Find where the given text appears and provide that cell's center as (x, y) coordinate. 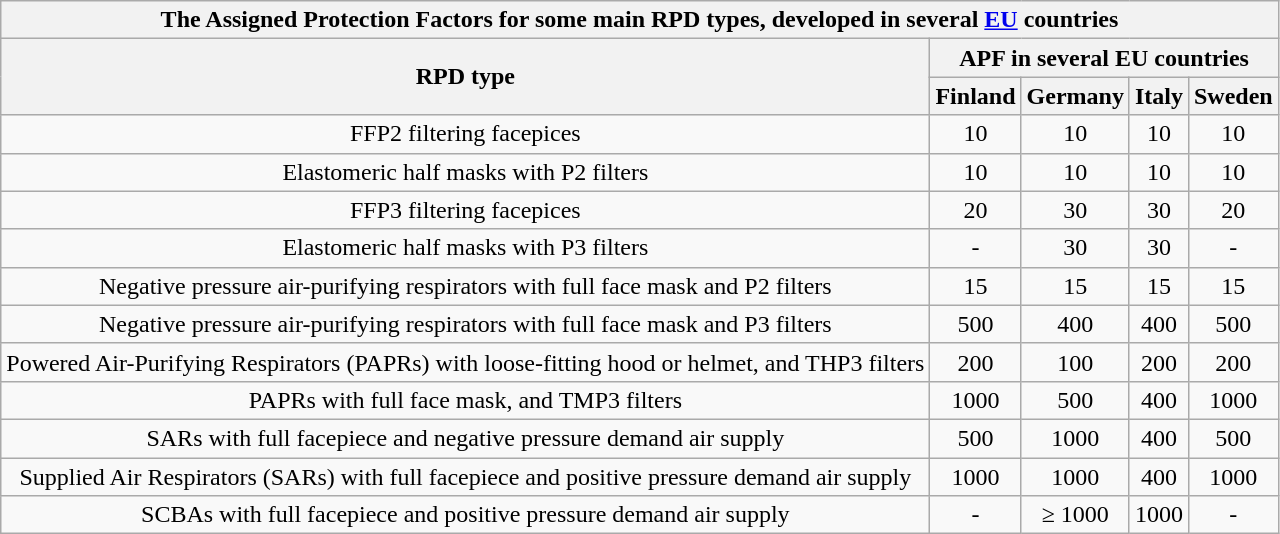
APF in several EU countries (1104, 58)
FFP2 filtering facepices (466, 134)
Italy (1158, 96)
Finland (976, 96)
100 (1075, 362)
RPD type (466, 77)
Germany (1075, 96)
SARs with full facepiece and negative pressure demand air supply (466, 438)
Powered Air-Purifying Respirators (PAPRs) with loose-fitting hood or helmet, and THP3 filters (466, 362)
Sweden (1233, 96)
FFP3 filtering facepices (466, 210)
Negative pressure air-purifying respirators with full face mask and P3 filters (466, 324)
≥ 1000 (1075, 515)
The Assigned Protection Factors for some main RPD types, developed in several EU countries (640, 20)
Supplied Air Respirators (SARs) with full facepiece and positive pressure demand air supply (466, 477)
Elastomeric half masks with P2 filters (466, 172)
Elastomeric half masks with P3 filters (466, 248)
SCBAs with full facepiece and positive pressure demand air supply (466, 515)
PAPRs with full face mask, and TMP3 filters (466, 400)
Negative pressure air-purifying respirators with full face mask and P2 filters (466, 286)
